For the text-containing cell, return its midpoint in (X, Y) coordinate format. 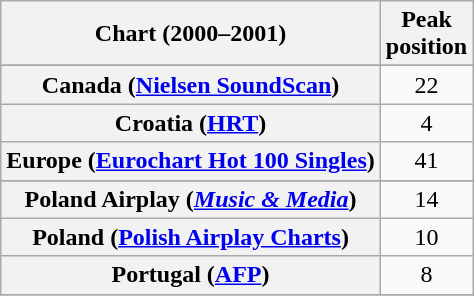
22 (426, 85)
14 (426, 199)
8 (426, 275)
Canada (Nielsen SoundScan) (191, 85)
Croatia (HRT) (191, 123)
Europe (Eurochart Hot 100 Singles) (191, 161)
Poland Airplay (Music & Media) (191, 199)
Chart (2000–2001) (191, 34)
Peakposition (426, 34)
4 (426, 123)
10 (426, 237)
Portugal (AFP) (191, 275)
41 (426, 161)
Poland (Polish Airplay Charts) (191, 237)
